Find where the given text appears and provide that cell's center as (X, Y) coordinate. 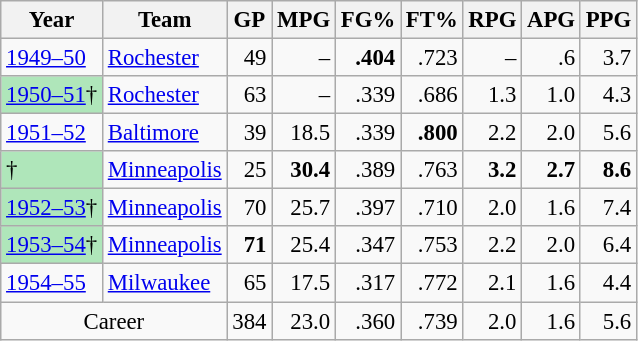
Team (164, 20)
.6 (552, 58)
RPG (492, 20)
.753 (432, 245)
1954–55 (52, 283)
.347 (368, 245)
384 (250, 321)
71 (250, 245)
1952–53† (52, 208)
1.0 (552, 95)
MPG (304, 20)
3.7 (608, 58)
23.0 (304, 321)
.389 (368, 170)
25 (250, 170)
8.6 (608, 170)
.800 (432, 133)
7.4 (608, 208)
.723 (432, 58)
.686 (432, 95)
25.4 (304, 245)
6.4 (608, 245)
49 (250, 58)
.360 (368, 321)
1953–54† (52, 245)
.710 (432, 208)
2.1 (492, 283)
FT% (432, 20)
18.5 (304, 133)
63 (250, 95)
.404 (368, 58)
Year (52, 20)
39 (250, 133)
1951–52 (52, 133)
Milwaukee (164, 283)
17.5 (304, 283)
.397 (368, 208)
GP (250, 20)
† (52, 170)
70 (250, 208)
APG (552, 20)
.739 (432, 321)
.763 (432, 170)
Career (114, 321)
4.4 (608, 283)
.772 (432, 283)
1.3 (492, 95)
FG% (368, 20)
Baltimore (164, 133)
1950–51† (52, 95)
25.7 (304, 208)
2.7 (552, 170)
1949–50 (52, 58)
3.2 (492, 170)
30.4 (304, 170)
.317 (368, 283)
65 (250, 283)
PPG (608, 20)
4.3 (608, 95)
